Output the (x, y) coordinate of the center of the cell containing the given text.  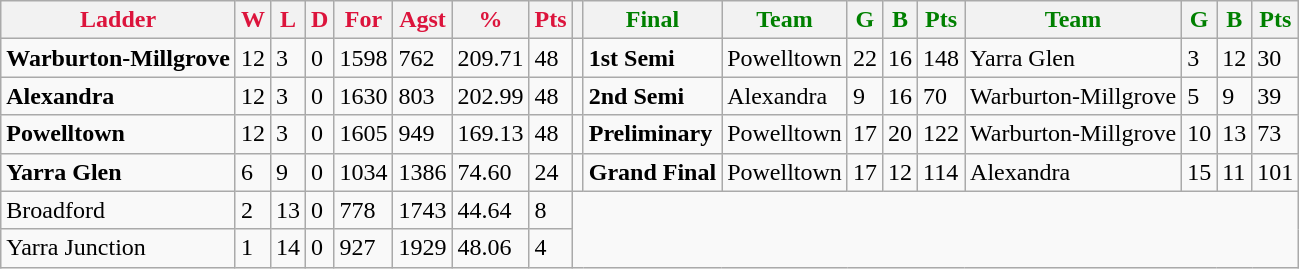
W (252, 20)
148 (940, 58)
1630 (364, 96)
44.64 (490, 210)
L (288, 20)
Agst (422, 20)
949 (422, 134)
Broadford (118, 210)
1598 (364, 58)
5 (1200, 96)
D (319, 20)
48.06 (490, 248)
1743 (422, 210)
202.99 (490, 96)
1605 (364, 134)
20 (900, 134)
122 (940, 134)
Grand Final (652, 172)
2 (252, 210)
6 (252, 172)
73 (1276, 134)
114 (940, 172)
1 (252, 248)
2nd Semi (652, 96)
8 (550, 210)
30 (1276, 58)
209.71 (490, 58)
1386 (422, 172)
24 (550, 172)
778 (364, 210)
803 (422, 96)
39 (1276, 96)
1st Semi (652, 58)
14 (288, 248)
Yarra Junction (118, 248)
10 (1200, 134)
762 (422, 58)
927 (364, 248)
1034 (364, 172)
4 (550, 248)
74.60 (490, 172)
Preliminary (652, 134)
Ladder (118, 20)
% (490, 20)
169.13 (490, 134)
70 (940, 96)
101 (1276, 172)
For (364, 20)
11 (1234, 172)
15 (1200, 172)
Final (652, 20)
1929 (422, 248)
22 (864, 58)
